Return [X, Y] of the center of cell containing provided text 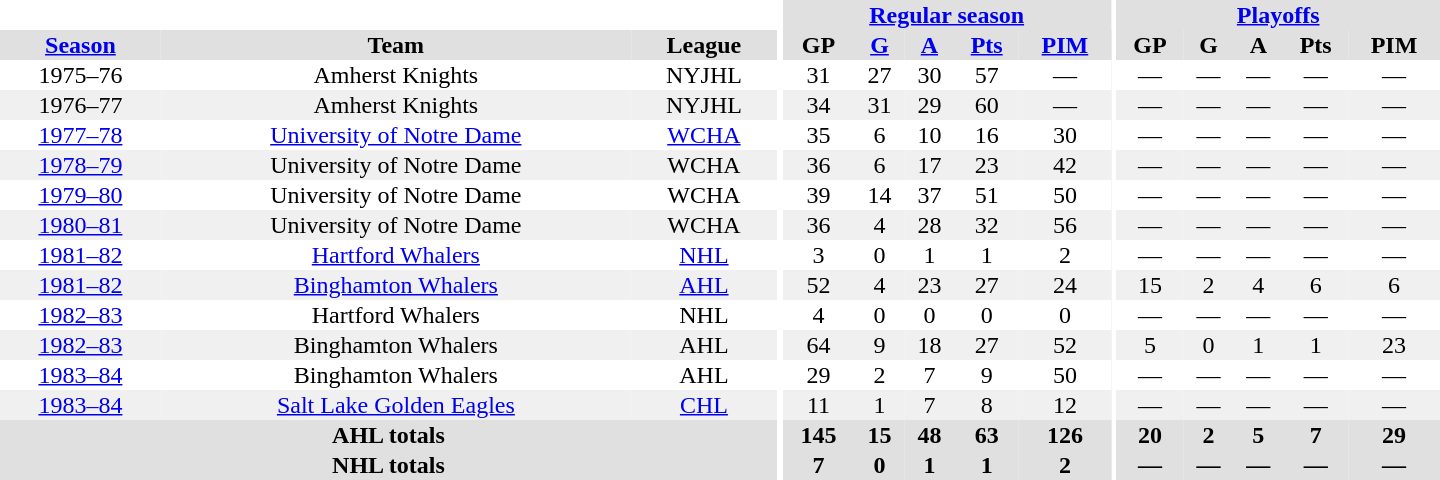
35 [818, 135]
1979–80 [80, 195]
63 [986, 435]
126 [1065, 435]
34 [818, 105]
11 [818, 405]
56 [1065, 225]
Team [396, 45]
24 [1065, 285]
42 [1065, 165]
Regular season [946, 15]
28 [929, 225]
17 [929, 165]
8 [986, 405]
60 [986, 105]
145 [818, 435]
64 [818, 345]
39 [818, 195]
Season [80, 45]
3 [818, 255]
1980–81 [80, 225]
12 [1065, 405]
32 [986, 225]
1978–79 [80, 165]
NHL totals [388, 465]
51 [986, 195]
18 [929, 345]
CHL [704, 405]
1976–77 [80, 105]
AHL totals [388, 435]
1977–78 [80, 135]
48 [929, 435]
1975–76 [80, 75]
37 [929, 195]
Salt Lake Golden Eagles [396, 405]
16 [986, 135]
14 [880, 195]
League [704, 45]
10 [929, 135]
57 [986, 75]
20 [1150, 435]
Playoffs [1278, 15]
